Detect which cell encompasses the target text, then output its [X, Y] center coordinate. 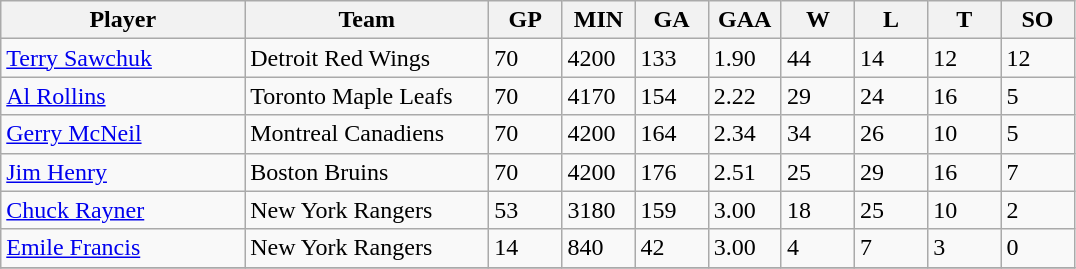
Al Rollins [123, 96]
0 [1038, 248]
L [892, 20]
GAA [744, 20]
44 [818, 58]
2.51 [744, 172]
18 [818, 210]
Player [123, 20]
Emile Francis [123, 248]
2 [1038, 210]
4 [818, 248]
Terry Sawchuk [123, 58]
1.90 [744, 58]
Team [367, 20]
W [818, 20]
176 [672, 172]
3 [964, 248]
Detroit Red Wings [367, 58]
MIN [598, 20]
42 [672, 248]
T [964, 20]
53 [526, 210]
Jim Henry [123, 172]
2.22 [744, 96]
SO [1038, 20]
Boston Bruins [367, 172]
GA [672, 20]
Montreal Canadiens [367, 134]
24 [892, 96]
154 [672, 96]
GP [526, 20]
26 [892, 134]
Chuck Rayner [123, 210]
133 [672, 58]
3180 [598, 210]
164 [672, 134]
Gerry McNeil [123, 134]
Toronto Maple Leafs [367, 96]
34 [818, 134]
840 [598, 248]
2.34 [744, 134]
4170 [598, 96]
159 [672, 210]
